Search for the cell housing the specified text and yield its [X, Y] center coordinate. 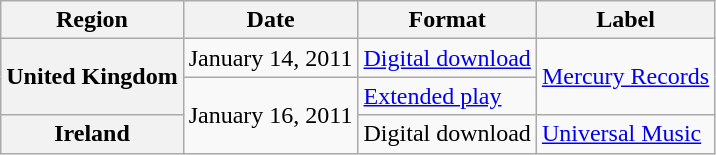
Label [625, 20]
January 14, 2011 [270, 58]
Mercury Records [625, 77]
Format [447, 20]
Extended play [447, 96]
United Kingdom [92, 77]
Region [92, 20]
Ireland [92, 134]
Universal Music [625, 134]
January 16, 2011 [270, 115]
Date [270, 20]
